For the text-containing cell, return its midpoint in (x, y) coordinate format. 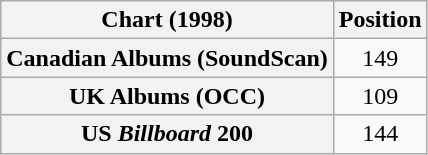
Position (380, 20)
144 (380, 134)
109 (380, 96)
UK Albums (OCC) (168, 96)
149 (380, 58)
Canadian Albums (SoundScan) (168, 58)
US Billboard 200 (168, 134)
Chart (1998) (168, 20)
